Determine the (X, Y) coordinate at the center of the cell enclosing the given text.  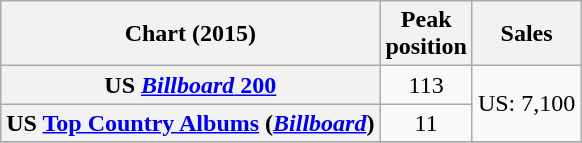
US: 7,100 (526, 104)
US Billboard 200 (190, 85)
Chart (2015) (190, 34)
Peakposition (426, 34)
11 (426, 123)
113 (426, 85)
Sales (526, 34)
US Top Country Albums (Billboard) (190, 123)
